Search for the cell housing the specified text and yield its [x, y] center coordinate. 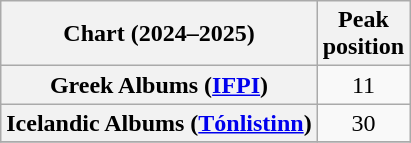
Chart (2024–2025) [159, 34]
30 [363, 123]
Greek Albums (IFPI) [159, 85]
Peakposition [363, 34]
Icelandic Albums (Tónlistinn) [159, 123]
11 [363, 85]
